Find where the given text appears and provide that cell's center as (X, Y) coordinate. 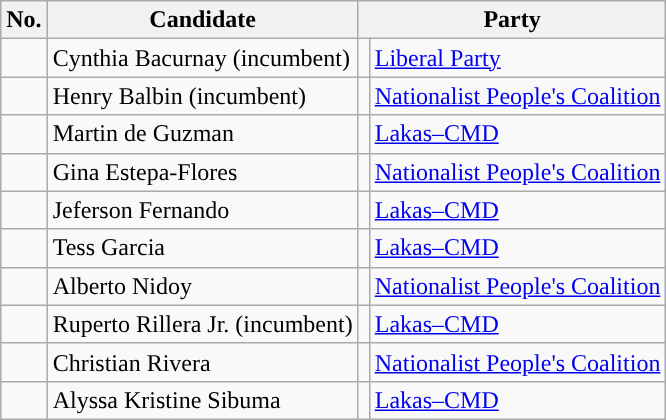
Ruperto Rillera Jr. (incumbent) (202, 324)
Henry Balbin (incumbent) (202, 96)
Alyssa Kristine Sibuma (202, 400)
Alberto Nidoy (202, 286)
No. (24, 20)
Jeferson Fernando (202, 210)
Cynthia Bacurnay (incumbent) (202, 58)
Tess Garcia (202, 248)
Party (512, 20)
Candidate (202, 20)
Liberal Party (518, 58)
Christian Rivera (202, 362)
Martin de Guzman (202, 134)
Gina Estepa-Flores (202, 172)
